Extract the (x, y) coordinate from the center of the cell holding the provided text.  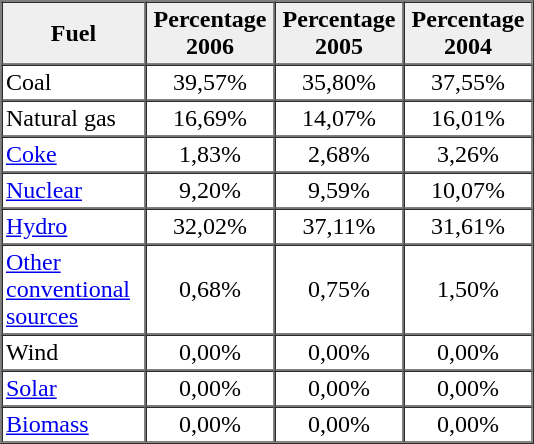
9,59% (338, 190)
Coke (74, 154)
Hydro (74, 226)
1,83% (210, 154)
Percentage2005 (338, 34)
Fuel (74, 34)
Percentage2006 (210, 34)
0,75% (338, 289)
Biomass (74, 424)
3,26% (468, 154)
16,01% (468, 118)
2,68% (338, 154)
Solar (74, 388)
9,20% (210, 190)
39,57% (210, 82)
16,69% (210, 118)
Other conventionalsources (74, 289)
35,80% (338, 82)
37,55% (468, 82)
Nuclear (74, 190)
0,68% (210, 289)
14,07% (338, 118)
37,11% (338, 226)
Percentage2004 (468, 34)
1,50% (468, 289)
Wind (74, 352)
Coal (74, 82)
Natural gas (74, 118)
31,61% (468, 226)
10,07% (468, 190)
32,02% (210, 226)
